Provide the (x, y) coordinate of the cell's center where the given text is located.  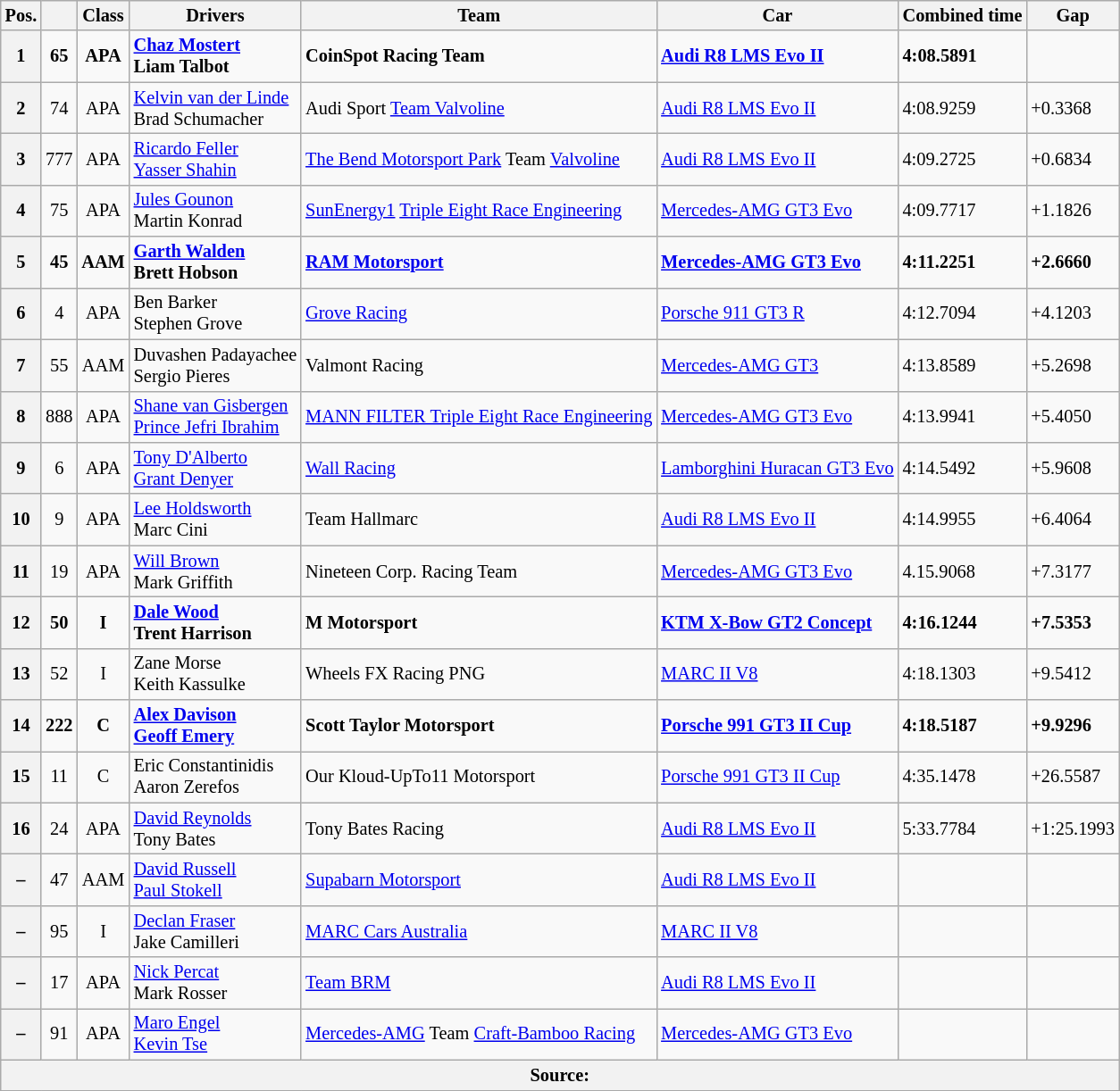
52 (59, 674)
Garth Walden Brett Hobson (216, 262)
Gap (1072, 15)
Car (777, 15)
777 (59, 159)
Tony Bates Racing (479, 829)
+5.4050 (1072, 417)
19 (59, 571)
4:12.7094 (963, 313)
4:14.5492 (963, 468)
4:09.7717 (963, 211)
4:14.9955 (963, 520)
+7.3177 (1072, 571)
24 (59, 829)
Grove Racing (479, 313)
Will Brown Mark Griffith (216, 571)
4:16.1244 (963, 622)
Mercedes-AMG Team Craft-Bamboo Racing (479, 1034)
Jules Gounon Martin Konrad (216, 211)
Wall Racing (479, 468)
MANN FILTER Triple Eight Race Engineering (479, 417)
+0.6834 (1072, 159)
55 (59, 365)
4:13.8589 (963, 365)
222 (59, 726)
4.15.9068 (963, 571)
Scott Taylor Motorsport (479, 726)
1 (21, 56)
+2.6660 (1072, 262)
RAM Motorsport (479, 262)
David Reynolds Tony Bates (216, 829)
Ricardo Feller Yasser Shahin (216, 159)
7 (21, 365)
17 (59, 983)
Nick Percat Mark Rosser (216, 983)
74 (59, 108)
45 (59, 262)
The Bend Motorsport Park Team Valvoline (479, 159)
+0.3368 (1072, 108)
16 (21, 829)
4:08.5891 (963, 56)
10 (21, 520)
2 (21, 108)
Combined time (963, 15)
12 (21, 622)
47 (59, 879)
+1.1826 (1072, 211)
Team (479, 15)
Wheels FX Racing PNG (479, 674)
75 (59, 211)
+4.1203 (1072, 313)
Lee Holdsworth Marc Cini (216, 520)
5 (21, 262)
CoinSpot Racing Team (479, 56)
95 (59, 931)
+7.5353 (1072, 622)
Ben Barker Stephen Grove (216, 313)
Drivers (216, 15)
Maro Engel Kevin Tse (216, 1034)
15 (21, 777)
14 (21, 726)
+5.2698 (1072, 365)
M Motorsport (479, 622)
Zane Morse Keith Kassulke (216, 674)
4:18.5187 (963, 726)
3 (21, 159)
+26.5587 (1072, 777)
Nineteen Corp. Racing Team (479, 571)
4:09.2725 (963, 159)
91 (59, 1034)
Class (103, 15)
Source: (560, 1075)
4:13.9941 (963, 417)
David Russell Paul Stokell (216, 879)
Eric Constantinidis Aaron Zerefos (216, 777)
+5.9608 (1072, 468)
Supabarn Motorsport (479, 879)
4:11.2251 (963, 262)
Team BRM (479, 983)
Duvashen Padayachee Sergio Pieres (216, 365)
4:35.1478 (963, 777)
Alex Davison Geoff Emery (216, 726)
5:33.7784 (963, 829)
Team Hallmarc (479, 520)
Kelvin van der Linde Brad Schumacher (216, 108)
MARC Cars Australia (479, 931)
8 (21, 417)
+9.5412 (1072, 674)
Chaz Mostert Liam Talbot (216, 56)
13 (21, 674)
+9.9296 (1072, 726)
65 (59, 56)
Declan Fraser Jake Camilleri (216, 931)
Pos. (21, 15)
50 (59, 622)
Valmont Racing (479, 365)
4:18.1303 (963, 674)
+1:25.1993 (1072, 829)
888 (59, 417)
KTM X-Bow GT2 Concept (777, 622)
Dale Wood Trent Harrison (216, 622)
Our Kloud-UpTo11 Motorsport (479, 777)
Audi Sport Team Valvoline (479, 108)
Porsche 911 GT3 R (777, 313)
Mercedes-AMG GT3 (777, 365)
Lamborghini Huracan GT3 Evo (777, 468)
SunEnergy1 Triple Eight Race Engineering (479, 211)
+6.4064 (1072, 520)
4:08.9259 (963, 108)
Tony D'Alberto Grant Denyer (216, 468)
Shane van Gisbergen Prince Jefri Ibrahim (216, 417)
